Determine the (X, Y) coordinate at the center of the cell enclosing the given text.  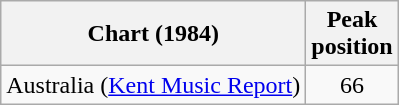
Australia (Kent Music Report) (154, 85)
66 (352, 85)
Peakposition (352, 34)
Chart (1984) (154, 34)
